Provide the [x, y] coordinate of the cell's center where the given text is located.  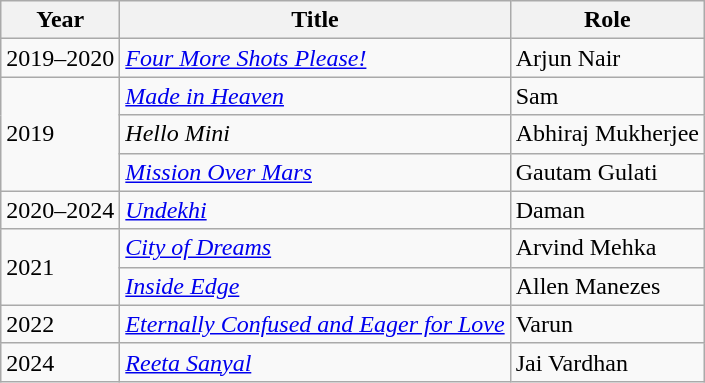
Varun [607, 324]
Role [607, 20]
2021 [60, 267]
Four More Shots Please! [315, 58]
Arjun Nair [607, 58]
Mission Over Mars [315, 172]
2022 [60, 324]
Hello Mini [315, 134]
Abhiraj Mukherjee [607, 134]
Title [315, 20]
Gautam Gulati [607, 172]
Allen Manezes [607, 286]
2024 [60, 362]
Year [60, 20]
2019–2020 [60, 58]
Reeta Sanyal [315, 362]
Made in Heaven [315, 96]
2019 [60, 134]
Daman [607, 210]
Eternally Confused and Eager for Love [315, 324]
Arvind Mehka [607, 248]
Sam [607, 96]
2020–2024 [60, 210]
Inside Edge [315, 286]
City of Dreams [315, 248]
Undekhi [315, 210]
Jai Vardhan [607, 362]
